Scan for the cell matching the given text and deliver its [X, Y] coordinate at center. 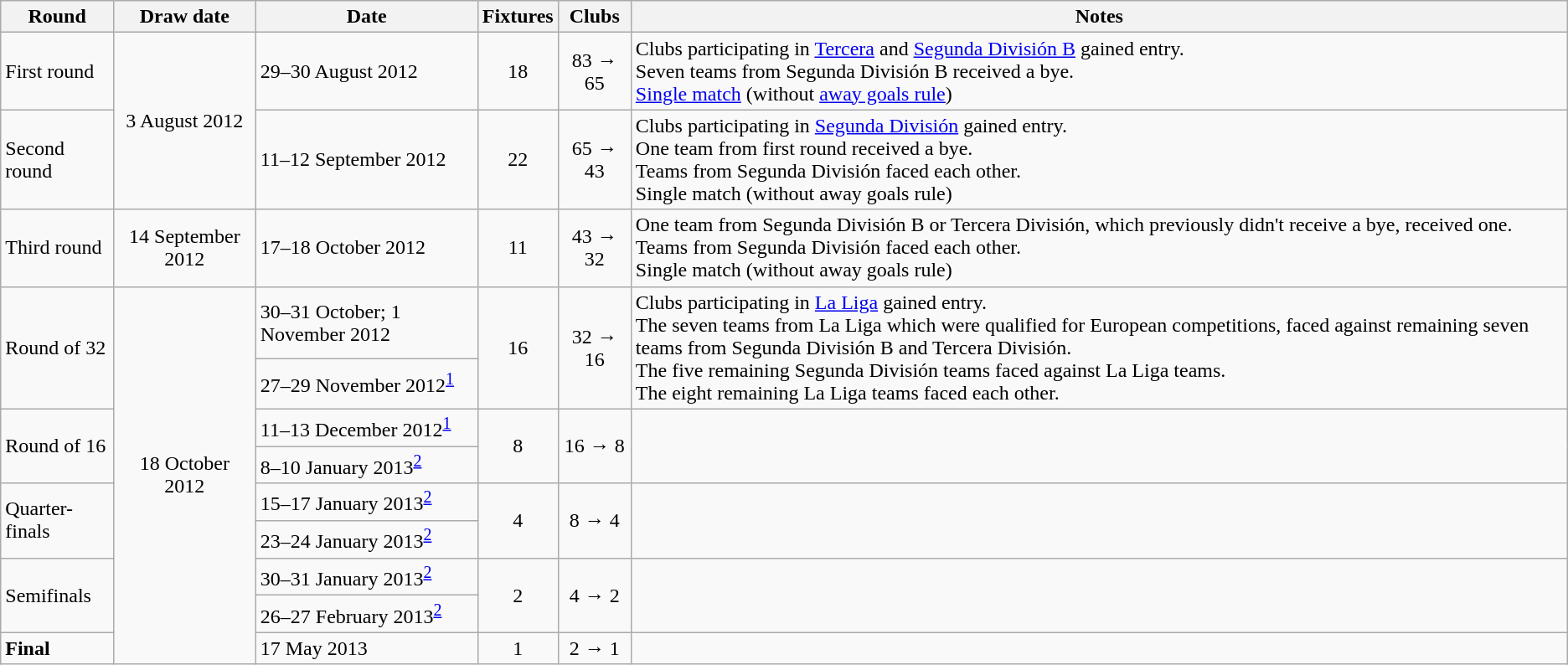
11 [518, 248]
22 [518, 159]
8 → 4 [595, 521]
30–31 January 20132 [367, 576]
30–31 October; 1 November 2012 [367, 323]
18 [518, 71]
Notes [1099, 17]
4 → 2 [595, 595]
16 → 8 [595, 446]
26–27 February 20132 [367, 615]
16 [518, 348]
83 → 65 [595, 71]
Date [367, 17]
8 [518, 446]
43 → 32 [595, 248]
14 September 2012 [184, 248]
Clubs [595, 17]
11–13 December 20121 [367, 427]
2 [518, 595]
65 → 43 [595, 159]
11–12 September 2012 [367, 159]
Round of 32 [57, 348]
Third round [57, 248]
Round [57, 17]
Semifinals [57, 595]
2 → 1 [595, 648]
15–17 January 20132 [367, 503]
First round [57, 71]
18 October 2012 [184, 476]
32 → 16 [595, 348]
29–30 August 2012 [367, 71]
1 [518, 648]
23–24 January 20132 [367, 539]
Round of 16 [57, 446]
17–18 October 2012 [367, 248]
4 [518, 521]
27–29 November 20121 [367, 384]
Final [57, 648]
8–10 January 20132 [367, 466]
Draw date [184, 17]
Second round [57, 159]
Fixtures [518, 17]
3 August 2012 [184, 121]
17 May 2013 [367, 648]
Quarter-finals [57, 521]
